Identify which cell holds the provided text, then report its [X, Y] central coordinate. 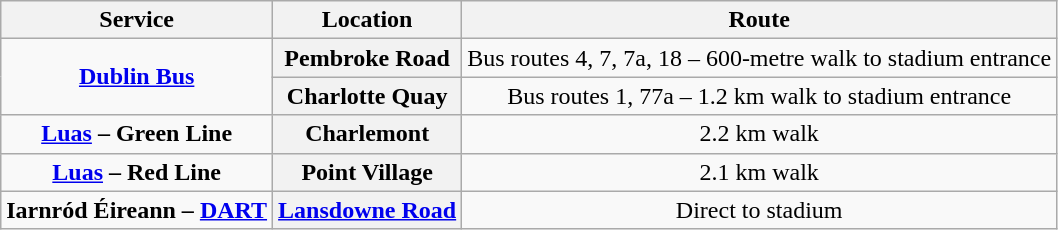
Direct to stadium [760, 210]
Iarnród Éireann – DART [137, 210]
Luas – Green Line [137, 134]
Location [368, 20]
Lansdowne Road [368, 210]
Route [760, 20]
Luas – Red Line [137, 172]
Bus routes 1, 77a – 1.2 km walk to stadium entrance [760, 96]
Charlotte Quay [368, 96]
Bus routes 4, 7, 7a, 18 – 600-metre walk to stadium entrance [760, 58]
Pembroke Road [368, 58]
Point Village [368, 172]
Service [137, 20]
2.1 km walk [760, 172]
Dublin Bus [137, 77]
2.2 km walk [760, 134]
Charlemont [368, 134]
